Determine the [X, Y] coordinate at the center of the cell enclosing the given text.  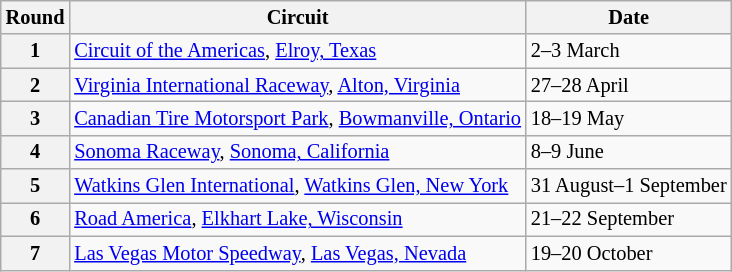
Las Vegas Motor Speedway, Las Vegas, Nevada [298, 253]
1 [36, 51]
Date [629, 17]
Circuit [298, 17]
8–9 June [629, 152]
Canadian Tire Motorsport Park, Bowmanville, Ontario [298, 118]
Sonoma Raceway, Sonoma, California [298, 152]
19–20 October [629, 253]
Circuit of the Americas, Elroy, Texas [298, 51]
21–22 September [629, 219]
Watkins Glen International, Watkins Glen, New York [298, 186]
27–28 April [629, 85]
5 [36, 186]
2 [36, 85]
Virginia International Raceway, Alton, Virginia [298, 85]
2–3 March [629, 51]
3 [36, 118]
4 [36, 152]
6 [36, 219]
Road America, Elkhart Lake, Wisconsin [298, 219]
Round [36, 17]
31 August–1 September [629, 186]
18–19 May [629, 118]
7 [36, 253]
